Return [X, Y] of the center of cell containing provided text 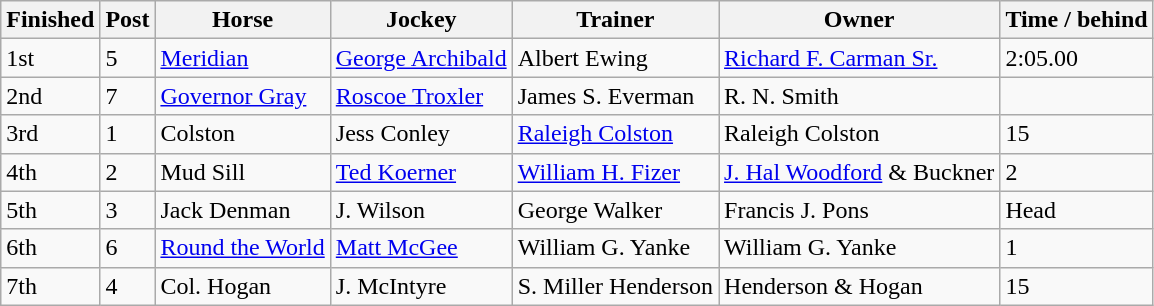
2:05.00 [1076, 58]
J. McIntyre [421, 286]
4 [128, 286]
Ted Koerner [421, 172]
Mud Sill [242, 172]
J. Wilson [421, 210]
George Archibald [421, 58]
Round the World [242, 248]
3 [128, 210]
Roscoe Troxler [421, 96]
Governor Gray [242, 96]
Jess Conley [421, 134]
Col. Hogan [242, 286]
R. N. Smith [860, 96]
7 [128, 96]
Horse [242, 20]
Jockey [421, 20]
William H. Fizer [615, 172]
James S. Everman [615, 96]
6th [50, 248]
Albert Ewing [615, 58]
Francis J. Pons [860, 210]
Meridian [242, 58]
Matt McGee [421, 248]
Finished [50, 20]
Richard F. Carman Sr. [860, 58]
2nd [50, 96]
Time / behind [1076, 20]
Owner [860, 20]
7th [50, 286]
5th [50, 210]
Colston [242, 134]
J. Hal Woodford & Buckner [860, 172]
Post [128, 20]
Head [1076, 210]
S. Miller Henderson [615, 286]
Jack Denman [242, 210]
5 [128, 58]
George Walker [615, 210]
Henderson & Hogan [860, 286]
Trainer [615, 20]
3rd [50, 134]
4th [50, 172]
6 [128, 248]
1st [50, 58]
